Detect which cell encompasses the target text, then output its (X, Y) center coordinate. 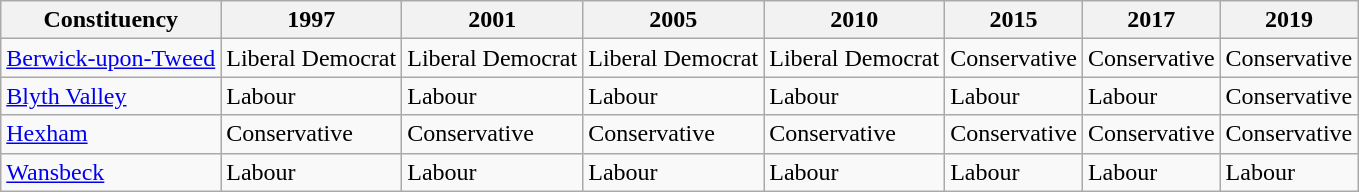
2005 (674, 20)
Blyth Valley (111, 96)
2017 (1151, 20)
Wansbeck (111, 172)
Hexham (111, 134)
Constituency (111, 20)
2010 (854, 20)
2001 (492, 20)
2019 (1289, 20)
1997 (312, 20)
2015 (1014, 20)
Berwick-upon-Tweed (111, 58)
